Scan for the cell matching the given text and deliver its [x, y] coordinate at center. 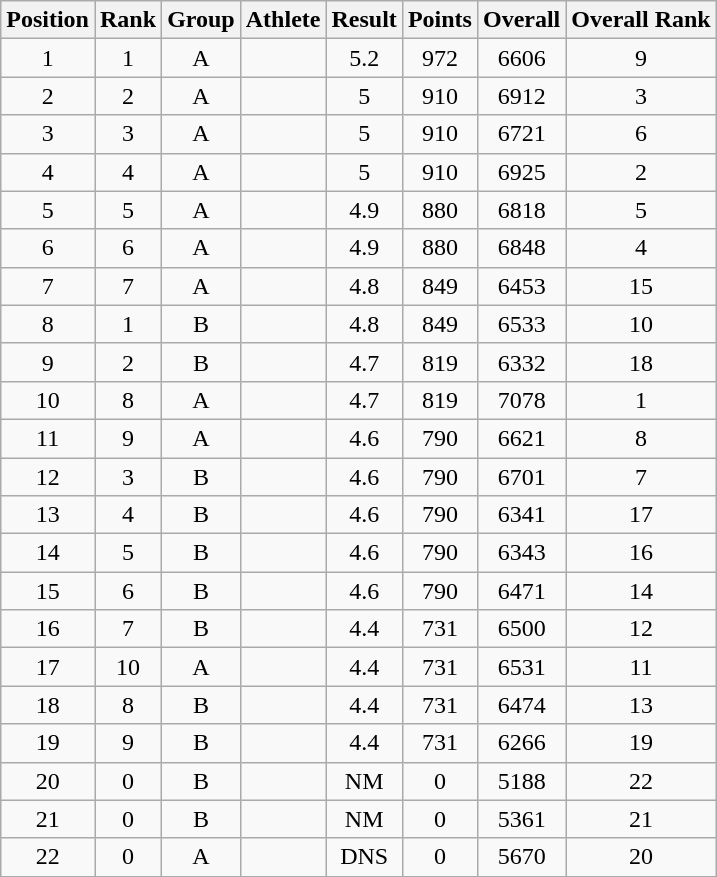
Group [202, 20]
6621 [521, 438]
6606 [521, 58]
5.2 [364, 58]
Rank [128, 20]
DNS [364, 857]
6471 [521, 591]
5188 [521, 781]
6848 [521, 248]
Overall [521, 20]
5361 [521, 819]
Overall Rank [641, 20]
Points [440, 20]
Result [364, 20]
6721 [521, 134]
6912 [521, 96]
6453 [521, 286]
6474 [521, 705]
972 [440, 58]
6343 [521, 553]
6818 [521, 210]
7078 [521, 400]
6531 [521, 667]
6500 [521, 629]
6341 [521, 515]
6266 [521, 743]
Athlete [283, 20]
6925 [521, 172]
6533 [521, 324]
6701 [521, 477]
5670 [521, 857]
6332 [521, 362]
Position [48, 20]
